Extract the [x, y] coordinate from the center of the cell holding the provided text.  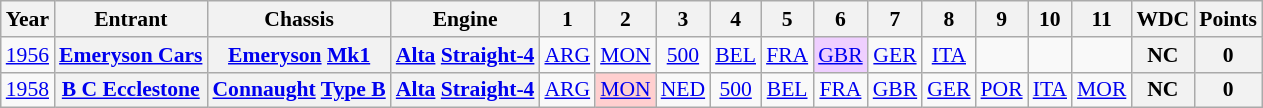
3 [683, 19]
MOR [1102, 90]
WDC [1162, 19]
11 [1102, 19]
Engine [466, 19]
10 [1050, 19]
Connaught Type B [298, 90]
NED [683, 90]
1958 [28, 90]
6 [840, 19]
1 [567, 19]
2 [626, 19]
1956 [28, 55]
8 [948, 19]
Entrant [130, 19]
Chassis [298, 19]
Points [1228, 19]
4 [736, 19]
Year [28, 19]
Emeryson Cars [130, 55]
B C Ecclestone [130, 90]
7 [896, 19]
5 [787, 19]
POR [1002, 90]
Emeryson Mk1 [298, 55]
9 [1002, 19]
